Detect which cell encompasses the target text, then output its [X, Y] center coordinate. 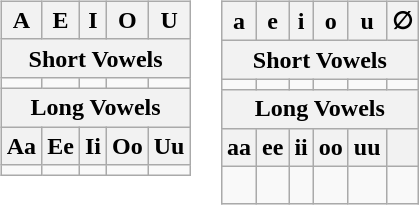
Oo [127, 145]
uu [367, 147]
aa [238, 147]
∅ [402, 21]
a [238, 21]
Aa [21, 145]
oo [330, 147]
ee [273, 147]
Ii [92, 145]
O [127, 20]
I [92, 20]
i [301, 21]
ii [301, 147]
U [169, 20]
Ee [61, 145]
u [367, 21]
o [330, 21]
e [273, 21]
E [61, 20]
A [21, 20]
Uu [169, 145]
